Pinpoint the cell where the given text exists, returning its (X, Y) midpoint coordinate. 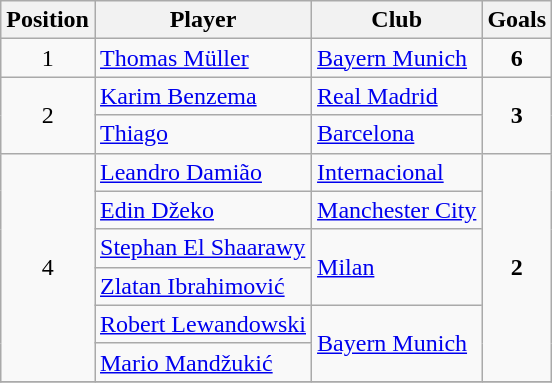
Robert Lewandowski (202, 324)
Barcelona (397, 134)
Thomas Müller (202, 58)
Leandro Damião (202, 172)
Manchester City (397, 210)
Position (48, 20)
6 (517, 58)
Internacional (397, 172)
4 (48, 267)
Stephan El Shaarawy (202, 248)
Player (202, 20)
Real Madrid (397, 96)
Club (397, 20)
Karim Benzema (202, 96)
Edin Džeko (202, 210)
1 (48, 58)
Goals (517, 20)
Milan (397, 267)
Zlatan Ibrahimović (202, 286)
Thiago (202, 134)
3 (517, 115)
Mario Mandžukić (202, 362)
